Search for the cell housing the specified text and yield its [X, Y] center coordinate. 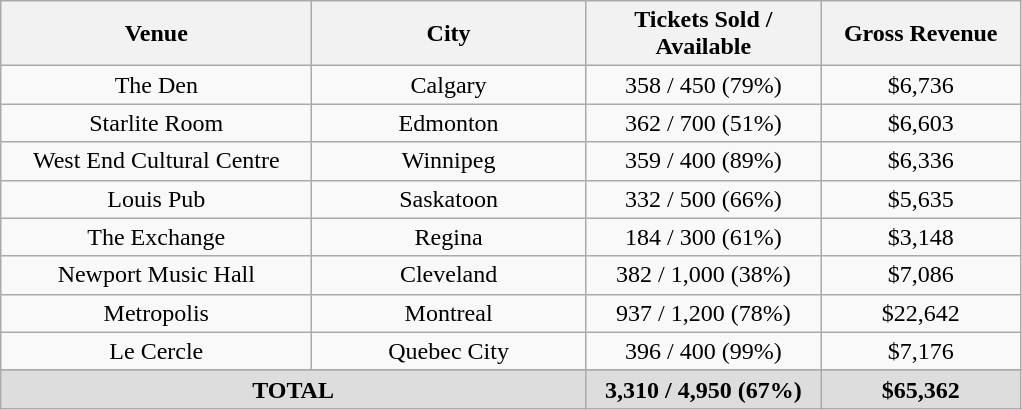
382 / 1,000 (38%) [703, 275]
$5,635 [920, 199]
$7,176 [920, 351]
West End Cultural Centre [156, 161]
$6,736 [920, 85]
332 / 500 (66%) [703, 199]
The Den [156, 85]
358 / 450 (79%) [703, 85]
Gross Revenue [920, 34]
396 / 400 (99%) [703, 351]
184 / 300 (61%) [703, 237]
Quebec City [449, 351]
Regina [449, 237]
$22,642 [920, 313]
Venue [156, 34]
Louis Pub [156, 199]
$3,148 [920, 237]
$65,362 [920, 389]
City [449, 34]
$6,336 [920, 161]
Saskatoon [449, 199]
$6,603 [920, 123]
Newport Music Hall [156, 275]
Metropolis [156, 313]
937 / 1,200 (78%) [703, 313]
$7,086 [920, 275]
Cleveland [449, 275]
Calgary [449, 85]
TOTAL [294, 389]
Edmonton [449, 123]
Le Cercle [156, 351]
359 / 400 (89%) [703, 161]
Starlite Room [156, 123]
3,310 / 4,950 (67%) [703, 389]
Tickets Sold / Available [703, 34]
Montreal [449, 313]
The Exchange [156, 237]
362 / 700 (51%) [703, 123]
Winnipeg [449, 161]
